Return the (x, y) coordinate for the center point of the cell that contains the specified text.  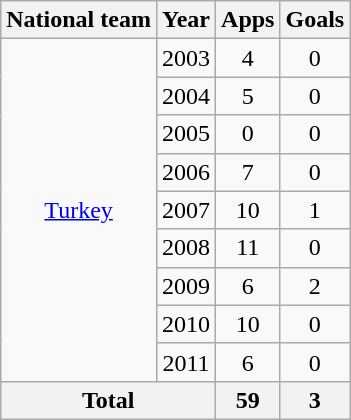
Apps (248, 20)
2 (315, 286)
3 (315, 400)
2007 (186, 210)
2004 (186, 96)
2009 (186, 286)
11 (248, 248)
Goals (315, 20)
59 (248, 400)
2008 (186, 248)
5 (248, 96)
2003 (186, 58)
National team (79, 20)
7 (248, 172)
2006 (186, 172)
2005 (186, 134)
Total (108, 400)
1 (315, 210)
2010 (186, 324)
Year (186, 20)
4 (248, 58)
2011 (186, 362)
Turkey (79, 210)
